Capture the cell that displays the provided text and extract its [X, Y] central coordinate. 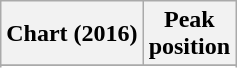
Peakposition [189, 34]
Chart (2016) [72, 34]
